Return [X, Y] of the center of cell containing provided text 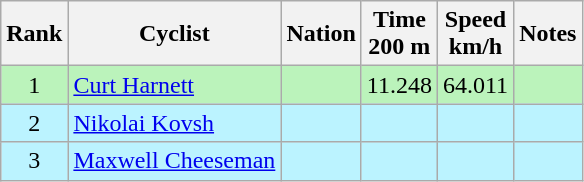
2 [34, 123]
Maxwell Cheeseman [174, 161]
Rank [34, 34]
Notes [548, 34]
11.248 [399, 85]
Nikolai Kovsh [174, 123]
Nation [321, 34]
Speedkm/h [475, 34]
64.011 [475, 85]
1 [34, 85]
3 [34, 161]
Curt Harnett [174, 85]
Cyclist [174, 34]
Time200 m [399, 34]
